Extract the (X, Y) coordinate from the center of the cell holding the provided text.  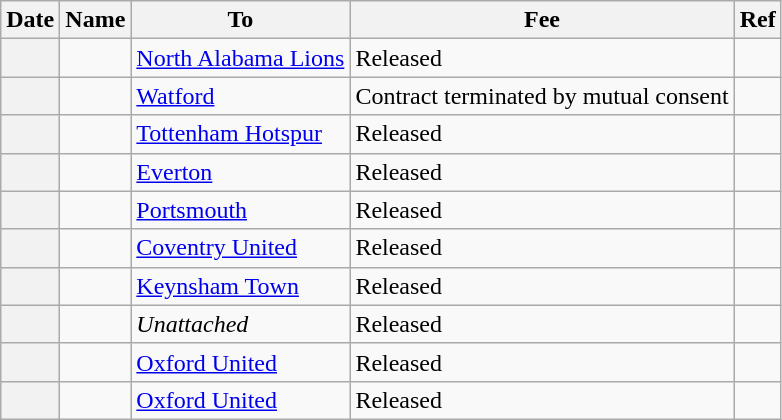
Date (30, 20)
Coventry United (240, 248)
Keynsham Town (240, 286)
Fee (542, 20)
Contract terminated by mutual consent (542, 96)
Everton (240, 172)
Watford (240, 96)
Tottenham Hotspur (240, 134)
Portsmouth (240, 210)
Ref (758, 20)
Unattached (240, 324)
Name (96, 20)
To (240, 20)
North Alabama Lions (240, 58)
